Extract the (X, Y) coordinate from the center of the cell holding the provided text.  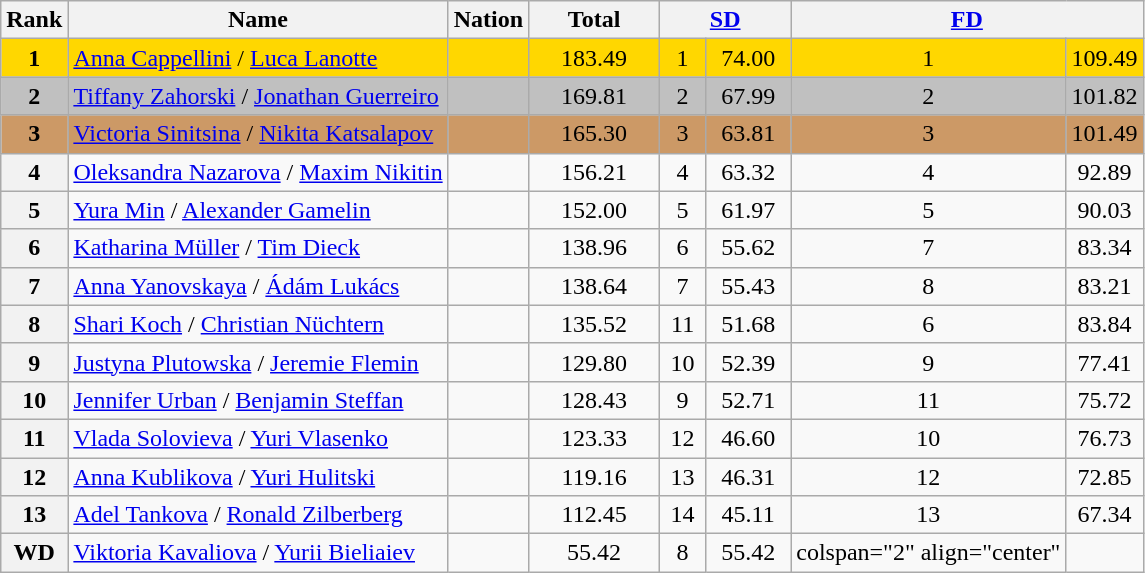
45.11 (748, 515)
Anna Yanovskaya / Ádám Lukács (258, 286)
76.73 (1104, 438)
Adel Tankova / Ronald Zilberberg (258, 515)
63.32 (748, 172)
Vlada Solovieva / Yuri Vlasenko (258, 438)
Rank (34, 20)
Yura Min / Alexander Gamelin (258, 210)
14 (683, 515)
83.21 (1104, 286)
75.72 (1104, 400)
Total (594, 20)
83.34 (1104, 248)
138.96 (594, 248)
55.43 (748, 286)
138.64 (594, 286)
135.52 (594, 324)
128.43 (594, 400)
Oleksandra Nazarova / Maxim Nikitin (258, 172)
Anna Kublikova / Yuri Hulitski (258, 477)
165.30 (594, 134)
61.97 (748, 210)
101.82 (1104, 96)
67.34 (1104, 515)
51.68 (748, 324)
46.31 (748, 477)
FD (967, 20)
72.85 (1104, 477)
Katharina Müller / Tim Dieck (258, 248)
Viktoria Kavaliova / Yurii Bieliaiev (258, 553)
63.81 (748, 134)
129.80 (594, 362)
Tiffany Zahorski / Jonathan Guerreiro (258, 96)
123.33 (594, 438)
WD (34, 553)
Justyna Plutowska / Jeremie Flemin (258, 362)
52.71 (748, 400)
Shari Koch / Christian Nüchtern (258, 324)
92.89 (1104, 172)
112.45 (594, 515)
156.21 (594, 172)
119.16 (594, 477)
152.00 (594, 210)
83.84 (1104, 324)
183.49 (594, 58)
Name (258, 20)
55.62 (748, 248)
67.99 (748, 96)
169.81 (594, 96)
52.39 (748, 362)
Victoria Sinitsina / Nikita Katsalapov (258, 134)
Anna Cappellini / Luca Lanotte (258, 58)
Nation (488, 20)
46.60 (748, 438)
101.49 (1104, 134)
Jennifer Urban / Benjamin Steffan (258, 400)
SD (726, 20)
colspan="2" align="center" (928, 553)
77.41 (1104, 362)
109.49 (1104, 58)
90.03 (1104, 210)
74.00 (748, 58)
